Return the [x, y] coordinate for the center point of the cell that contains the specified text.  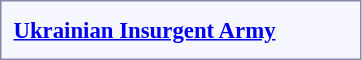
Ukrainian Insurgent Army [144, 30]
